Provide the [x, y] coordinate of the cell's center where the given text is located.  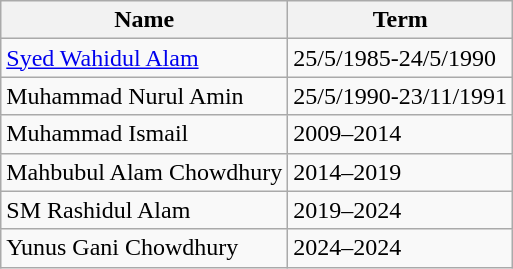
2019–2024 [400, 210]
2009–2014 [400, 134]
Syed Wahidul Alam [144, 58]
Muhammad Nurul Amin [144, 96]
25/5/1985-24/5/1990 [400, 58]
Name [144, 20]
Muhammad Ismail [144, 134]
Yunus Gani Chowdhury [144, 248]
Mahbubul Alam Chowdhury [144, 172]
25/5/1990-23/11/1991 [400, 96]
Term [400, 20]
2014–2019 [400, 172]
2024–2024 [400, 248]
SM Rashidul Alam [144, 210]
